For the text-containing cell, return its midpoint in [x, y] coordinate format. 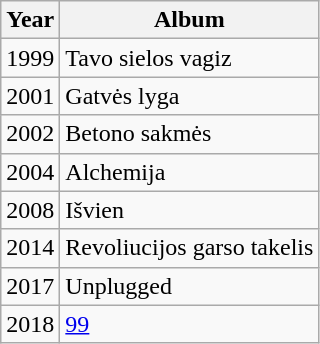
2018 [30, 324]
2001 [30, 96]
Year [30, 20]
Tavo sielos vagiz [190, 58]
Revoliucijos garso takelis [190, 248]
2017 [30, 286]
Išvien [190, 210]
Gatvės lyga [190, 96]
2008 [30, 210]
Album [190, 20]
1999 [30, 58]
2002 [30, 134]
Unplugged [190, 286]
2014 [30, 248]
Alchemija [190, 172]
Betono sakmės [190, 134]
2004 [30, 172]
99 [190, 324]
